Determine the (x, y) coordinate at the center of the cell enclosing the given text.  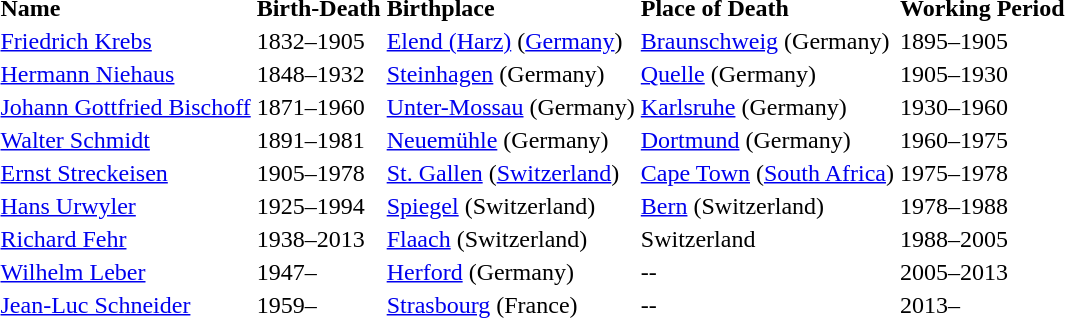
Switzerland (767, 239)
Bern (Switzerland) (767, 206)
St. Gallen (Switzerland) (510, 173)
Unter-Mossau (Germany) (510, 107)
1905–1978 (318, 173)
1947– (318, 272)
Herford (Germany) (510, 272)
Steinhagen (Germany) (510, 74)
1925–1994 (318, 206)
1871–1960 (318, 107)
1891–1981 (318, 140)
Dortmund (Germany) (767, 140)
Karlsruhe (Germany) (767, 107)
-- (767, 272)
Elend (Harz) (Germany) (510, 41)
Spiegel (Switzerland) (510, 206)
Neuemühle (Germany) (510, 140)
Cape Town (South Africa) (767, 173)
Quelle (Germany) (767, 74)
1848–1932 (318, 74)
Braunschweig (Germany) (767, 41)
1832–1905 (318, 41)
1938–2013 (318, 239)
Flaach (Switzerland) (510, 239)
